Identify which cell holds the provided text, then report its (x, y) central coordinate. 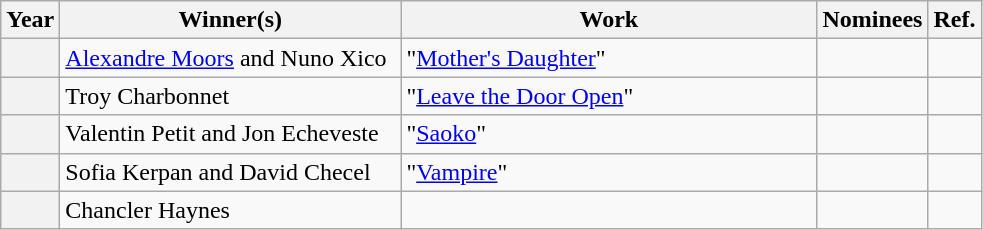
"Vampire" (609, 172)
Alexandre Moors and Nuno Xico (230, 58)
Work (609, 20)
"Mother's Daughter" (609, 58)
"Leave the Door Open" (609, 96)
Nominees (872, 20)
Ref. (954, 20)
Year (30, 20)
Chancler Haynes (230, 210)
"Saoko" (609, 134)
Winner(s) (230, 20)
Valentin Petit and Jon Echeveste (230, 134)
Troy Charbonnet (230, 96)
Sofia Kerpan and David Checel (230, 172)
